Return [X, Y] of the center of cell containing provided text 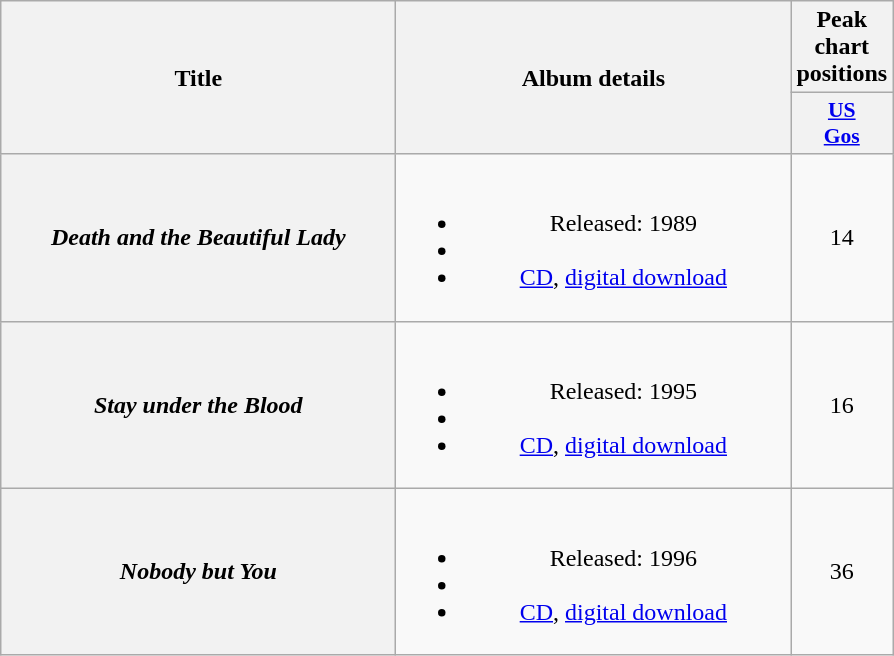
Released: 1989CD, digital download [594, 238]
Nobody but You [198, 572]
36 [842, 572]
Peak chart positions [842, 47]
14 [842, 238]
Stay under the Blood [198, 404]
16 [842, 404]
Death and the Beautiful Lady [198, 238]
Released: 1995CD, digital download [594, 404]
Released: 1996CD, digital download [594, 572]
Album details [594, 78]
USGos [842, 124]
Title [198, 78]
